Extract the (x, y) coordinate from the center of the cell holding the provided text.  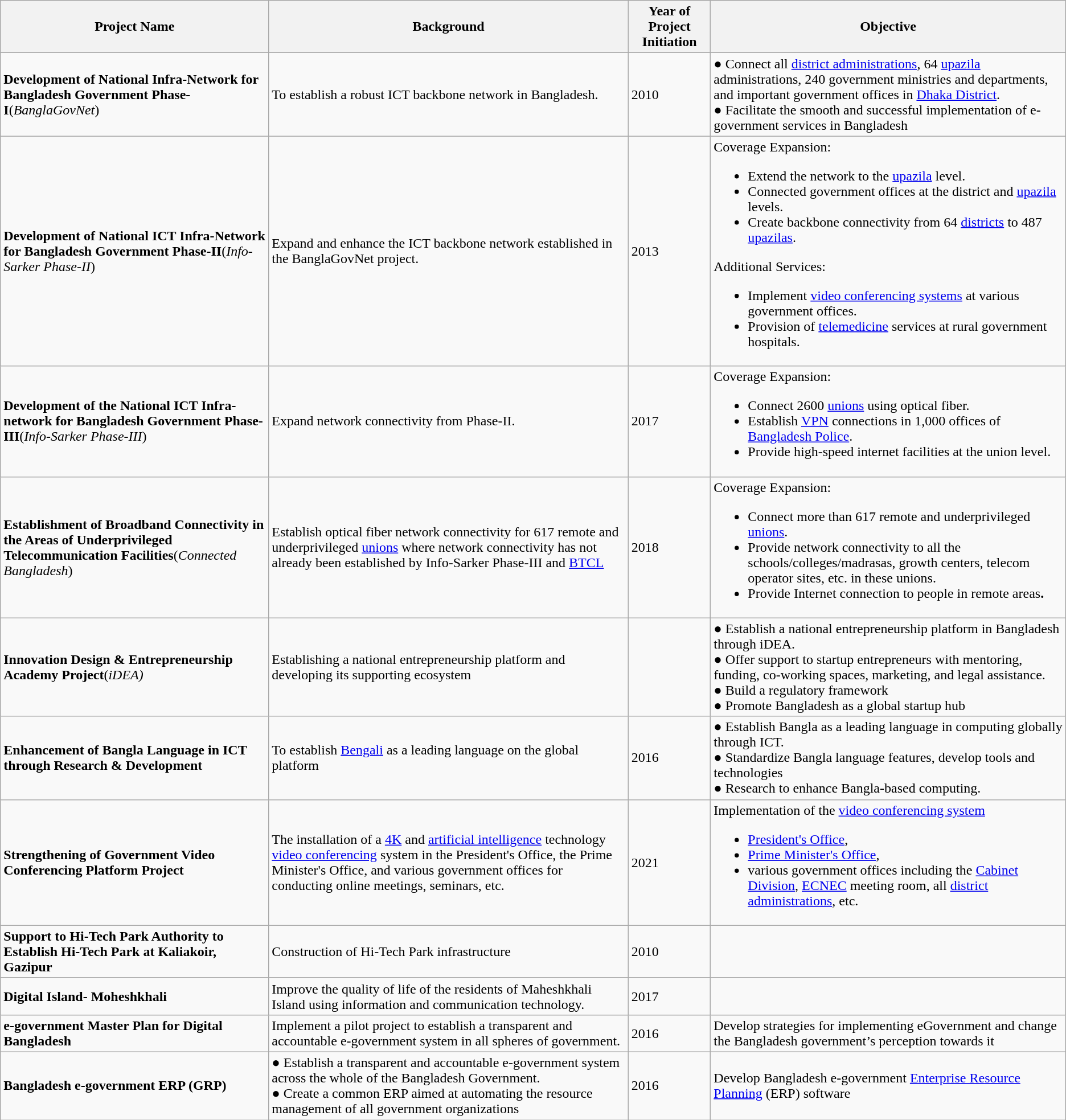
Development of National ICT Infra-Network for Bangladesh Government Phase-II(Info-Sarker Phase-II) (134, 251)
Project Name (134, 27)
Digital Island- Moheshkhali (134, 996)
Objective (888, 27)
2018 (669, 547)
Support to Hi-Tech Park Authority to Establish Hi-Tech Park at Kaliakoir, Gazipur (134, 951)
Establishing a national entrepreneurship platform and developing its supporting ecosystem (449, 667)
Construction of Hi-Tech Park infrastructure (449, 951)
Background (449, 27)
Expand and enhance the ICT backbone network established in the BanglaGovNet project. (449, 251)
Implement a pilot project to establish a transparent and accountable e-government system in all spheres of government. (449, 1033)
Develop strategies for implementing eGovernment and change the Bangladesh government’s perception towards it (888, 1033)
Expand network connectivity from Phase-II. (449, 421)
2021 (669, 862)
Develop Bangladesh e-government Enterprise Resource Planning (ERP) software (888, 1085)
Innovation Design & Entrepreneurship Academy Project(iDEA) (134, 667)
Bangladesh e-government ERP (GRP) (134, 1085)
To establish Bengali as a leading language on the global platform (449, 758)
e-government Master Plan for Digital Bangladesh (134, 1033)
Improve the quality of life of the residents of Maheshkhali Island using information and communication technology. (449, 996)
To establish a robust ICT backbone network in Bangladesh. (449, 95)
Strengthening of Government Video Conferencing Platform Project (134, 862)
Enhancement of Bangla Language in ICT through Research & Development (134, 758)
Establishment of Broadband Connectivity in the Areas of Underprivileged Telecommunication Facilities(Connected Bangladesh) (134, 547)
Development of National Infra-Network for Bangladesh Government Phase-I(BanglaGovNet) (134, 95)
2013 (669, 251)
Year of Project Initiation (669, 27)
Development of the National ICT Infra-network for Bangladesh Government Phase-III(Info-Sarker Phase-III) (134, 421)
